Pinpoint the cell where the given text exists, returning its [x, y] midpoint coordinate. 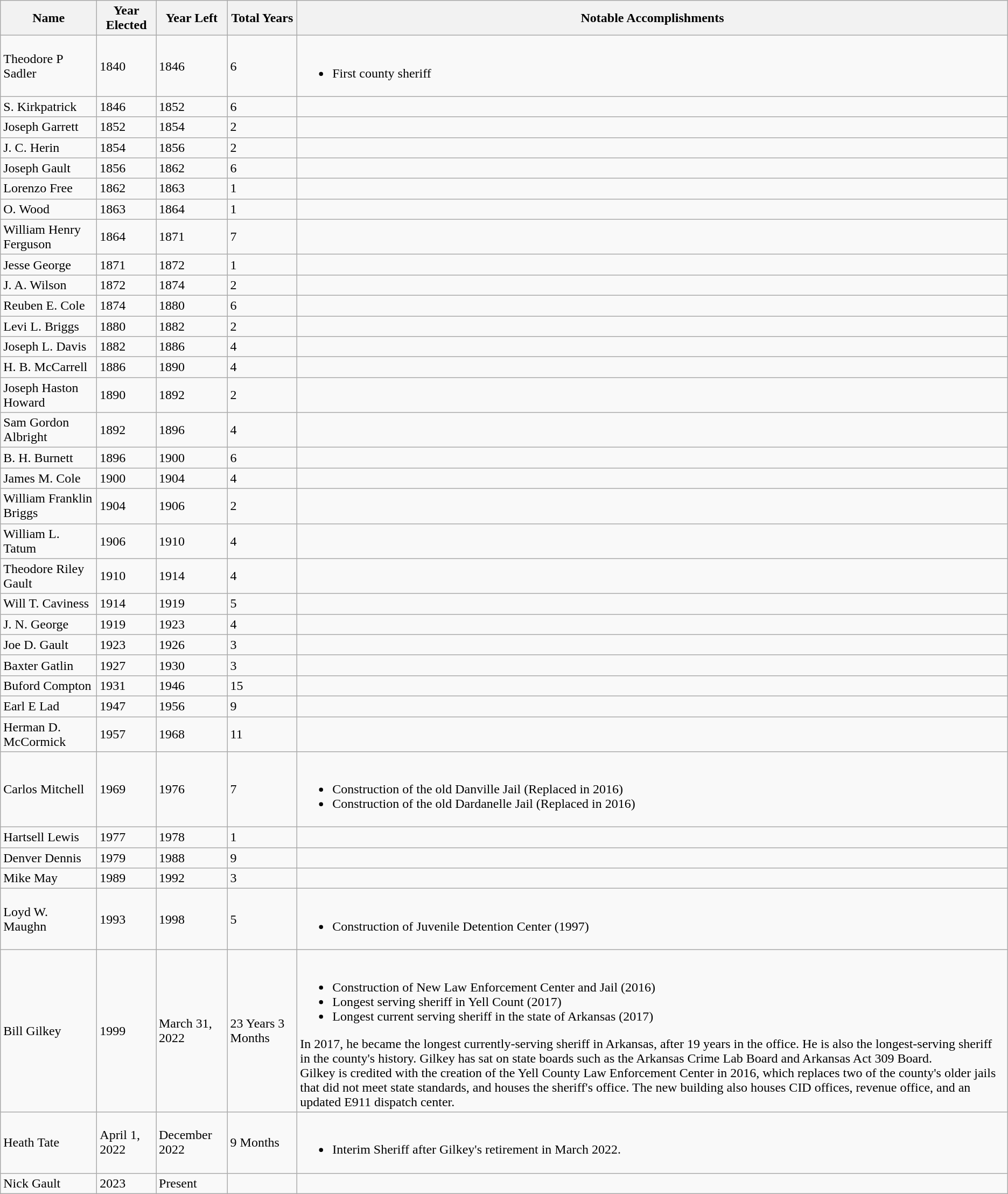
Buford Compton [48, 686]
Total Years [262, 18]
1968 [192, 734]
J. C. Herin [48, 148]
Nick Gault [48, 1183]
Year Elected [127, 18]
Will T. Caviness [48, 604]
1931 [127, 686]
1989 [127, 878]
Joe D. Gault [48, 645]
Heath Tate [48, 1143]
Year Left [192, 18]
1977 [127, 837]
1840 [127, 66]
Theodore Riley Gault [48, 576]
1969 [127, 790]
December 2022 [192, 1143]
11 [262, 734]
Carlos Mitchell [48, 790]
Name [48, 18]
Lorenzo Free [48, 188]
Hartsell Lewis [48, 837]
J. N. George [48, 624]
1930 [192, 665]
H. B. McCarrell [48, 367]
15 [262, 686]
1988 [192, 858]
Bill Gilkey [48, 1031]
Joseph Gault [48, 168]
1976 [192, 790]
Construction of Juvenile Detention Center (1997) [653, 919]
Baxter Gatlin [48, 665]
1993 [127, 919]
1946 [192, 686]
First county sheriff [653, 66]
Present [192, 1183]
Joseph L. Davis [48, 347]
Reuben E. Cole [48, 305]
March 31, 2022 [192, 1031]
1998 [192, 919]
Joseph Haston Howard [48, 395]
J. A. Wilson [48, 285]
1978 [192, 837]
Theodore P Sadler [48, 66]
Loyd W. Maughn [48, 919]
9 Months [262, 1143]
Mike May [48, 878]
Interim Sheriff after Gilkey's retirement in March 2022. [653, 1143]
1927 [127, 665]
1992 [192, 878]
William Franklin Briggs [48, 506]
Herman D. McCormick [48, 734]
O. Wood [48, 209]
1947 [127, 706]
Earl E Lad [48, 706]
Denver Dennis [48, 858]
23 Years 3 Months [262, 1031]
1926 [192, 645]
2023 [127, 1183]
Levi L. Briggs [48, 326]
Construction of the old Danville Jail (Replaced in 2016)Construction of the old Dardanelle Jail (Replaced in 2016) [653, 790]
Notable Accomplishments [653, 18]
1956 [192, 706]
1999 [127, 1031]
1979 [127, 858]
Joseph Garrett [48, 127]
S. Kirkpatrick [48, 107]
Jesse George [48, 264]
William Henry Ferguson [48, 237]
1957 [127, 734]
April 1, 2022 [127, 1143]
James M. Cole [48, 478]
B. H. Burnett [48, 458]
Sam Gordon Albright [48, 430]
William L. Tatum [48, 541]
